Provide the (X, Y) coordinate of the cell's center where the given text is located.  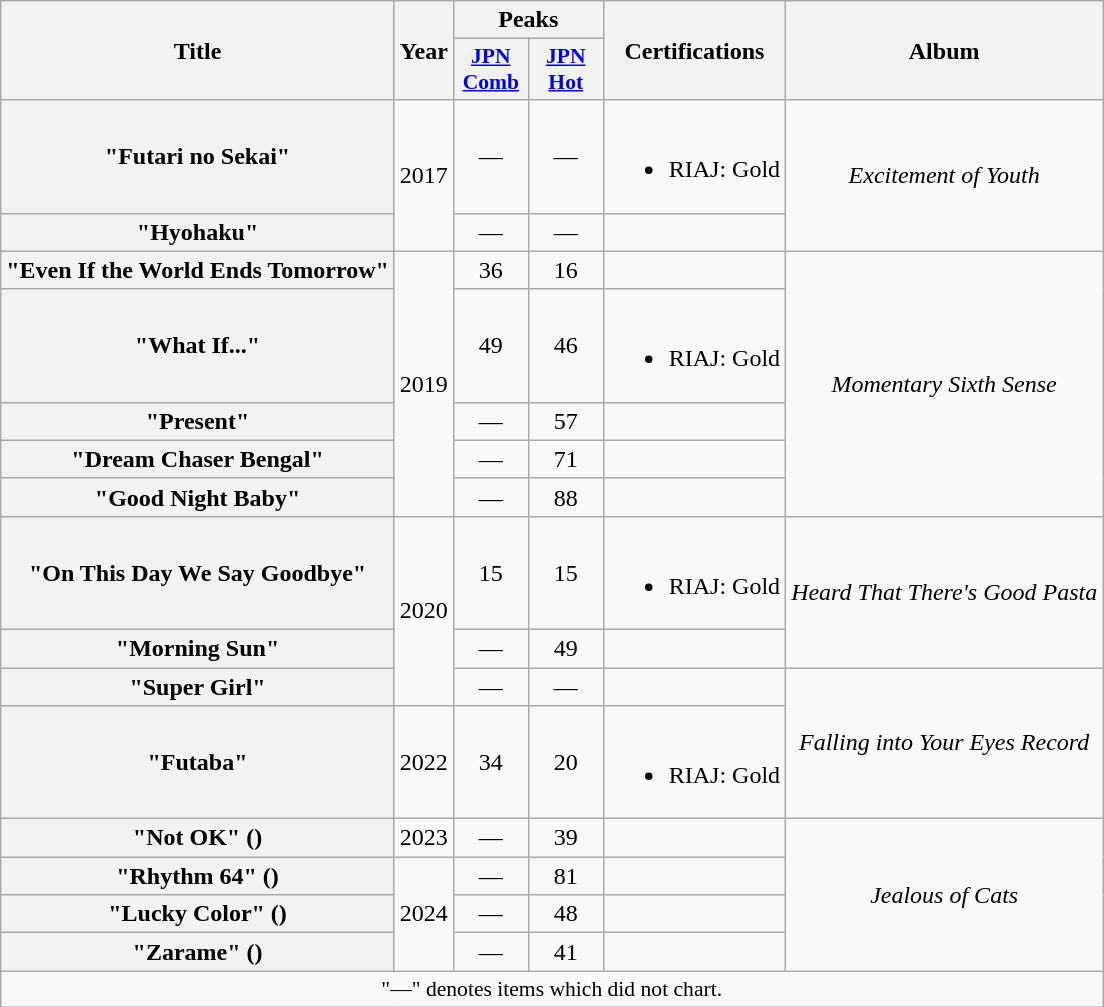
Title (198, 50)
20 (566, 762)
2022 (424, 762)
"Zarame" () (198, 952)
2023 (424, 838)
71 (566, 459)
Year (424, 50)
"Dream Chaser Bengal" (198, 459)
JPNComb (490, 70)
Heard That There's Good Pasta (944, 592)
Peaks (528, 20)
81 (566, 876)
"Good Night Baby" (198, 497)
"On This Day We Say Goodbye" (198, 572)
16 (566, 270)
Jealous of Cats (944, 895)
"Morning Sun" (198, 648)
2020 (424, 610)
Certifications (694, 50)
JPNHot (566, 70)
"Present" (198, 421)
"Not OK" () (198, 838)
34 (490, 762)
Excitement of Youth (944, 176)
Album (944, 50)
"Lucky Color" () (198, 914)
46 (566, 346)
2024 (424, 914)
Momentary Sixth Sense (944, 384)
39 (566, 838)
Falling into Your Eyes Record (944, 744)
41 (566, 952)
"Even If the World Ends Tomorrow" (198, 270)
36 (490, 270)
"Super Girl" (198, 687)
88 (566, 497)
"Rhythm 64" () (198, 876)
2019 (424, 384)
48 (566, 914)
"What If..." (198, 346)
"Hyohaku" (198, 232)
"—" denotes items which did not chart. (552, 989)
"Futaba" (198, 762)
57 (566, 421)
2017 (424, 176)
"Futari no Sekai" (198, 156)
